From the cell containing the given text, extract its center point as (x, y) coordinate. 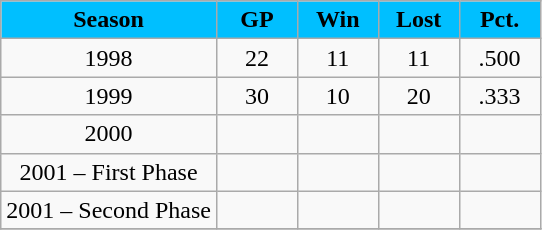
Lost (418, 20)
Win (338, 20)
10 (338, 96)
30 (256, 96)
22 (256, 58)
2001 – First Phase (109, 172)
GP (256, 20)
1998 (109, 58)
2000 (109, 134)
1999 (109, 96)
Season (109, 20)
.500 (500, 58)
Pct. (500, 20)
20 (418, 96)
.333 (500, 96)
2001 – Second Phase (109, 210)
